Locate the cell with the specified text and output its [x, y] center coordinate. 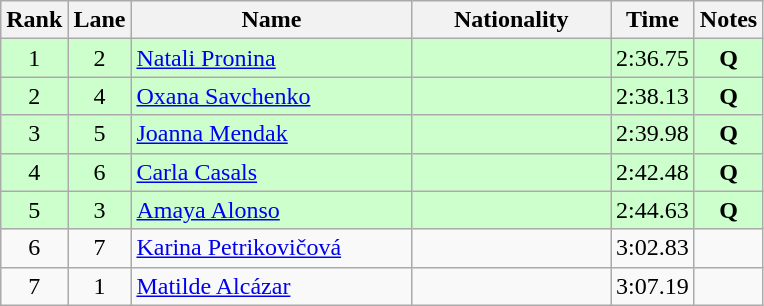
Time [653, 20]
Natali Pronina [272, 58]
Amaya Alonso [272, 210]
Nationality [512, 20]
2:39.98 [653, 134]
3:07.19 [653, 286]
Oxana Savchenko [272, 96]
Karina Petrikovičová [272, 248]
Joanna Mendak [272, 134]
Rank [34, 20]
Carla Casals [272, 172]
2:42.48 [653, 172]
Matilde Alcázar [272, 286]
Lane [100, 20]
2:38.13 [653, 96]
2:36.75 [653, 58]
Name [272, 20]
3:02.83 [653, 248]
2:44.63 [653, 210]
Notes [728, 20]
